Identify which cell holds the provided text, then report its (x, y) central coordinate. 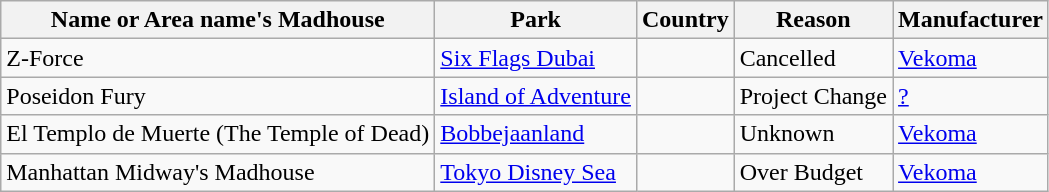
El Templo de Muerte (The Temple of Dead) (218, 134)
Over Budget (813, 172)
Manhattan Midway's Madhouse (218, 172)
Project Change (813, 96)
Manufacturer (971, 20)
Six Flags Dubai (536, 58)
Z-Force (218, 58)
Island of Adventure (536, 96)
Park (536, 20)
? (971, 96)
Name or Area name's Madhouse (218, 20)
Country (685, 20)
Unknown (813, 134)
Bobbejaanland (536, 134)
Cancelled (813, 58)
Reason (813, 20)
Poseidon Fury (218, 96)
Tokyo Disney Sea (536, 172)
